For the text-containing cell, return its midpoint in [x, y] coordinate format. 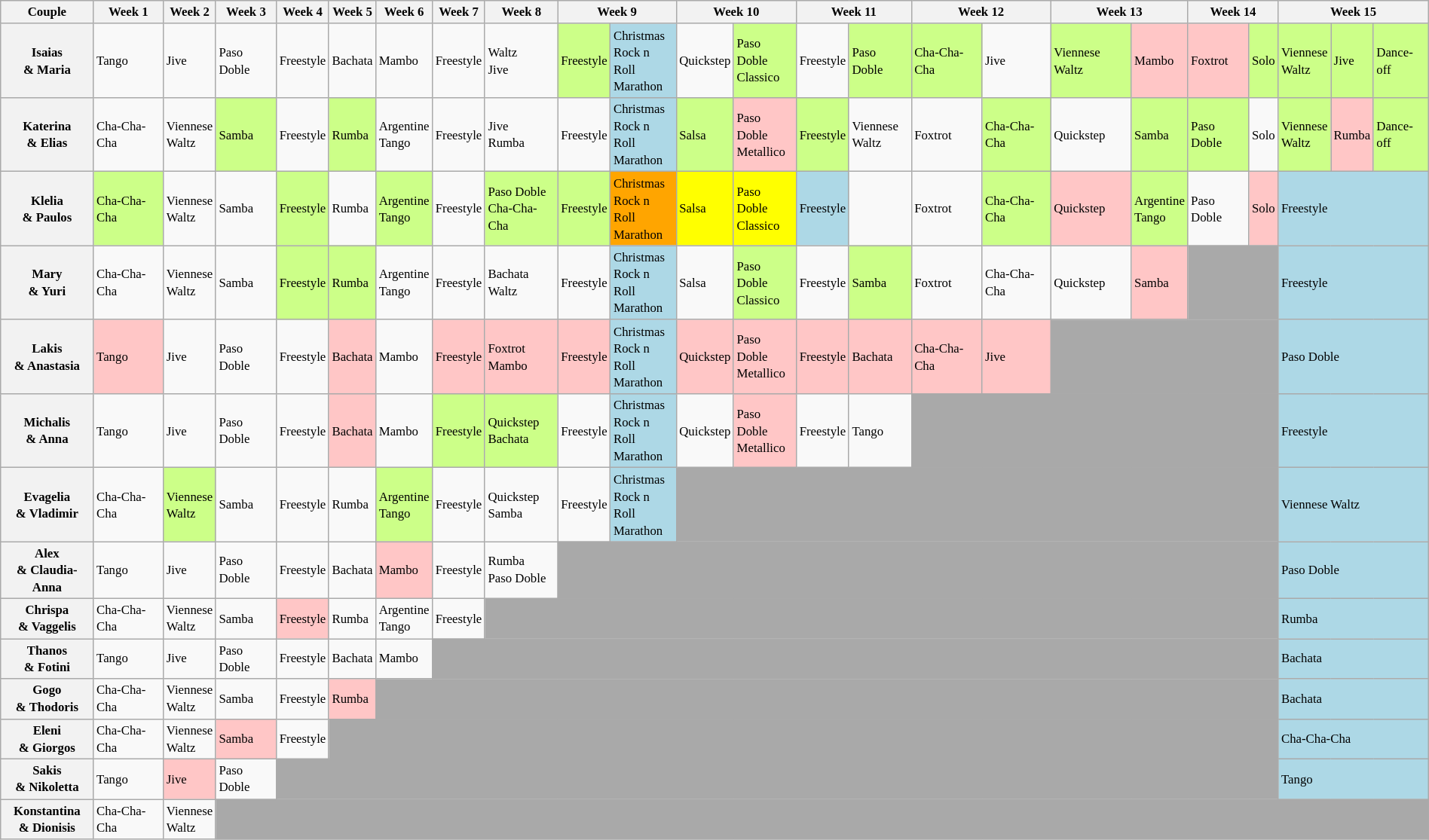
Week 7 [459, 12]
Week 2 [190, 12]
Katerina& Elias [47, 135]
Week 14 [1233, 12]
Michalis& Anna [47, 431]
Week 6 [404, 12]
Isaias& Maria [47, 61]
Week 15 [1354, 12]
Week 1 [128, 12]
Chrispa& Vaggelis [47, 619]
Week 9 [617, 12]
Konstantina& Dionisis [47, 820]
Lakis& Anastasia [47, 356]
Week 11 [854, 12]
Klelia& Paulos [47, 209]
Gogo& Thodoris [47, 699]
RumbaPaso Doble [522, 570]
Sakis& Nikoletta [47, 779]
Mary& Yuri [47, 283]
Couple [47, 12]
WaltzJive [522, 61]
Week 8 [522, 12]
FoxtrotMambo [522, 356]
Week 10 [736, 12]
QuickstepSamba [522, 505]
Week 5 [352, 12]
Week 13 [1119, 12]
Week 3 [246, 12]
Paso DobleCha-Cha-Cha [522, 209]
JiveRumba [522, 135]
Evagelia& Vladimir [47, 505]
Week 12 [981, 12]
Eleni& Giorgos [47, 738]
BachataWaltz [522, 283]
Alex& Claudia-Anna [47, 570]
Thanos& Fotini [47, 658]
QuickstepBachata [522, 431]
Week 4 [303, 12]
